Return [X, Y] of the center of cell containing provided text 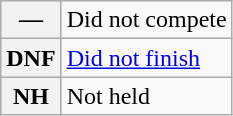
Did not finish [146, 58]
DNF [31, 58]
— [31, 20]
Not held [146, 96]
NH [31, 96]
Did not compete [146, 20]
